From the cell containing the given text, extract its center point as (X, Y) coordinate. 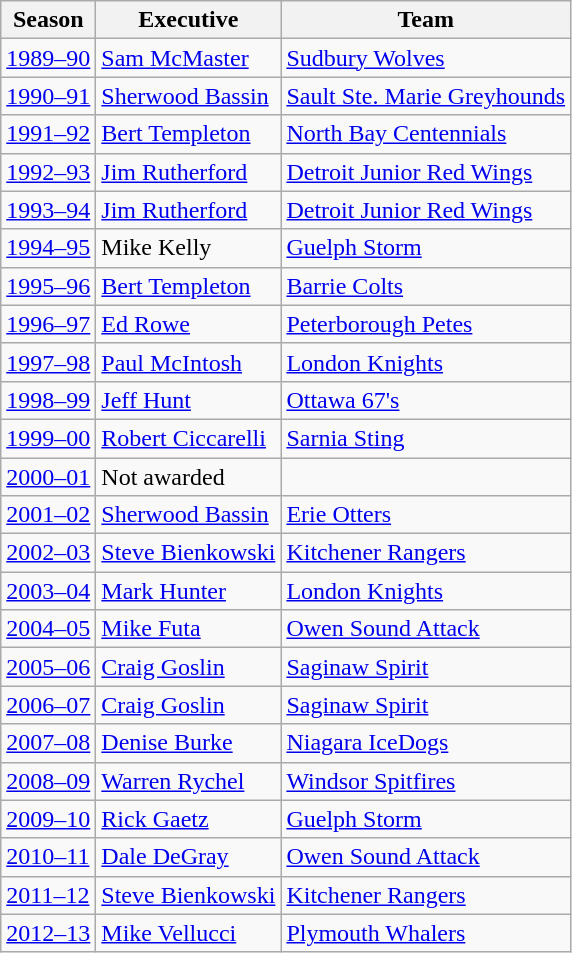
1990–91 (48, 96)
1993–94 (48, 210)
Dale DeGray (188, 857)
Barrie Colts (426, 286)
Windsor Spitfires (426, 781)
Sudbury Wolves (426, 58)
1998–99 (48, 400)
2007–08 (48, 743)
2011–12 (48, 895)
Peterborough Petes (426, 324)
1992–93 (48, 172)
Season (48, 20)
Sault Ste. Marie Greyhounds (426, 96)
2010–11 (48, 857)
1991–92 (48, 134)
Mike Kelly (188, 248)
Erie Otters (426, 515)
2012–13 (48, 933)
2009–10 (48, 819)
Niagara IceDogs (426, 743)
1995–96 (48, 286)
Mark Hunter (188, 591)
North Bay Centennials (426, 134)
1997–98 (48, 362)
2002–03 (48, 553)
2005–06 (48, 667)
Sam McMaster (188, 58)
Plymouth Whalers (426, 933)
Robert Ciccarelli (188, 438)
1996–97 (48, 324)
Not awarded (188, 477)
2006–07 (48, 705)
Rick Gaetz (188, 819)
Executive (188, 20)
2003–04 (48, 591)
Sarnia Sting (426, 438)
Ottawa 67's (426, 400)
1989–90 (48, 58)
Mike Futa (188, 629)
1999–00 (48, 438)
Denise Burke (188, 743)
1994–95 (48, 248)
2000–01 (48, 477)
2008–09 (48, 781)
Mike Vellucci (188, 933)
Paul McIntosh (188, 362)
Team (426, 20)
Ed Rowe (188, 324)
2004–05 (48, 629)
2001–02 (48, 515)
Warren Rychel (188, 781)
Jeff Hunt (188, 400)
